Identify which cell holds the provided text, then report its (X, Y) central coordinate. 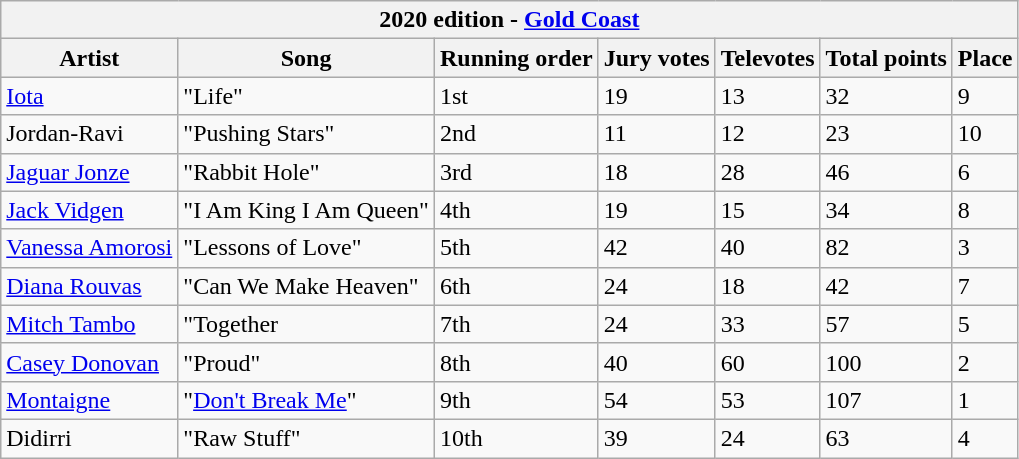
32 (886, 96)
"Don't Break Me" (306, 400)
53 (768, 400)
3rd (516, 172)
Song (306, 58)
2020 edition - Gold Coast (510, 20)
34 (886, 210)
12 (768, 134)
39 (656, 438)
Iota (90, 96)
"Proud" (306, 362)
11 (656, 134)
46 (886, 172)
1st (516, 96)
Diana Rouvas (90, 286)
Montaigne (90, 400)
8 (985, 210)
"Together (306, 324)
107 (886, 400)
7th (516, 324)
Televotes (768, 58)
Jaguar Jonze (90, 172)
15 (768, 210)
60 (768, 362)
Casey Donovan (90, 362)
5th (516, 248)
23 (886, 134)
Jury votes (656, 58)
4th (516, 210)
57 (886, 324)
9th (516, 400)
"I Am King I Am Queen" (306, 210)
5 (985, 324)
"Can We Make Heaven" (306, 286)
6th (516, 286)
6 (985, 172)
Total points (886, 58)
82 (886, 248)
4 (985, 438)
Place (985, 58)
Vanessa Amorosi (90, 248)
2 (985, 362)
10th (516, 438)
54 (656, 400)
"Raw Stuff" (306, 438)
Jordan-Ravi (90, 134)
7 (985, 286)
"Pushing Stars" (306, 134)
9 (985, 96)
10 (985, 134)
33 (768, 324)
2nd (516, 134)
8th (516, 362)
Jack Vidgen (90, 210)
63 (886, 438)
13 (768, 96)
"Life" (306, 96)
3 (985, 248)
Mitch Tambo (90, 324)
Didirri (90, 438)
28 (768, 172)
Artist (90, 58)
"Rabbit Hole" (306, 172)
"Lessons of Love" (306, 248)
1 (985, 400)
Running order (516, 58)
100 (886, 362)
